Output the (x, y) coordinate of the center of the cell containing the given text.  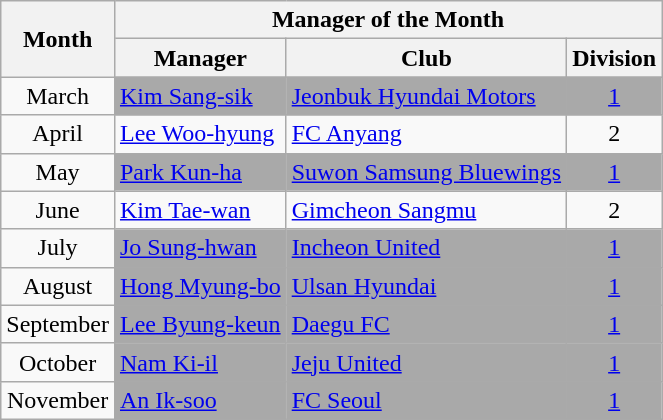
Nam Ki-il (200, 362)
Hong Myung-bo (200, 286)
Jeju United (426, 362)
Suwon Samsung Bluewings (426, 172)
Daegu FC (426, 324)
October (58, 362)
Manager of the Month (388, 20)
Jeonbuk Hyundai Motors (426, 96)
Kim Tae-wan (200, 210)
Manager (200, 58)
May (58, 172)
Month (58, 39)
July (58, 248)
March (58, 96)
FC Seoul (426, 400)
Division (614, 58)
Lee Woo-hyung (200, 134)
April (58, 134)
Park Kun-ha (200, 172)
November (58, 400)
Lee Byung-keun (200, 324)
An Ik-soo (200, 400)
Ulsan Hyundai (426, 286)
June (58, 210)
Jo Sung-hwan (200, 248)
FC Anyang (426, 134)
September (58, 324)
August (58, 286)
Kim Sang-sik (200, 96)
Club (426, 58)
Gimcheon Sangmu (426, 210)
Incheon United (426, 248)
